Capture the cell that displays the provided text and extract its (x, y) central coordinate. 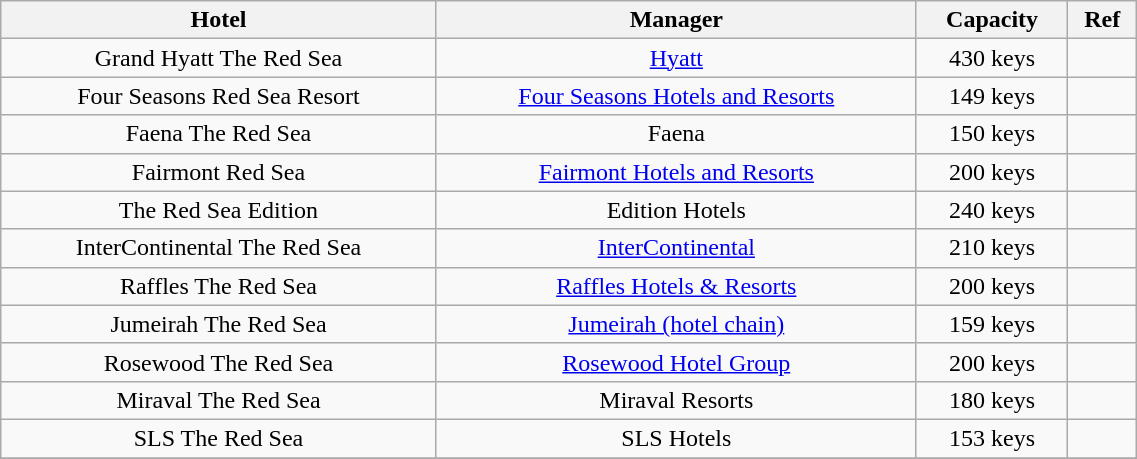
Four Seasons Hotels and Resorts (676, 96)
Ref (1102, 20)
Manager (676, 20)
Faena The Red Sea (218, 134)
Hyatt (676, 58)
210 keys (992, 248)
Faena (676, 134)
Edition Hotels (676, 210)
150 keys (992, 134)
Grand Hyatt The Red Sea (218, 58)
Rosewood Hotel Group (676, 362)
Four Seasons Red Sea Resort (218, 96)
Fairmont Hotels and Resorts (676, 172)
Jumeirah (hotel chain) (676, 324)
Miraval The Red Sea (218, 400)
Fairmont Red Sea (218, 172)
149 keys (992, 96)
SLS The Red Sea (218, 438)
Raffles The Red Sea (218, 286)
430 keys (992, 58)
InterContinental The Red Sea (218, 248)
Capacity (992, 20)
Jumeirah The Red Sea (218, 324)
Rosewood The Red Sea (218, 362)
240 keys (992, 210)
Raffles Hotels & Resorts (676, 286)
180 keys (992, 400)
SLS Hotels (676, 438)
The Red Sea Edition (218, 210)
153 keys (992, 438)
159 keys (992, 324)
InterContinental (676, 248)
Miraval Resorts (676, 400)
Hotel (218, 20)
